Scan for the cell matching the given text and deliver its (X, Y) coordinate at center. 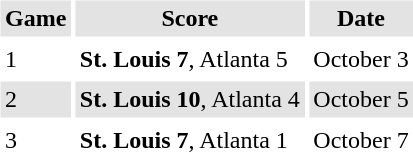
St. Louis 10, Atlanta 4 (190, 100)
1 (35, 59)
Game (35, 18)
2 (35, 100)
Score (190, 18)
St. Louis 7, Atlanta 5 (190, 59)
October 3 (361, 59)
Date (361, 18)
October 5 (361, 100)
